Output the (X, Y) coordinate of the center of the cell containing the given text.  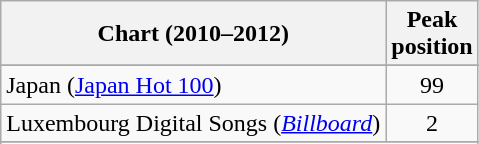
Luxembourg Digital Songs (Billboard) (194, 123)
Japan (Japan Hot 100) (194, 85)
Peakposition (432, 34)
Chart (2010–2012) (194, 34)
2 (432, 123)
99 (432, 85)
